Identify which cell holds the provided text, then report its (x, y) central coordinate. 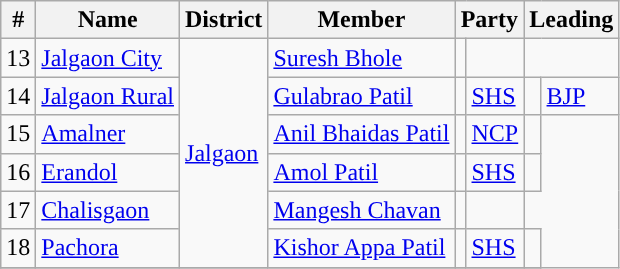
Erandol (108, 172)
Party (490, 20)
14 (18, 96)
District (224, 20)
Mangesh Chavan (362, 210)
17 (18, 210)
18 (18, 248)
Anil Bhaidas Patil (362, 134)
Jalgaon City (108, 58)
Name (108, 20)
Amalner (108, 134)
15 (18, 134)
16 (18, 172)
# (18, 20)
Suresh Bhole (362, 58)
BJP (580, 96)
Leading (572, 20)
Amol Patil (362, 172)
Jalgaon Rural (108, 96)
Jalgaon (224, 153)
Member (362, 20)
NCP (495, 134)
Kishor Appa Patil (362, 248)
13 (18, 58)
Pachora (108, 248)
Gulabrao Patil (362, 96)
Chalisgaon (108, 210)
